Pinpoint the cell where the given text exists, returning its (x, y) midpoint coordinate. 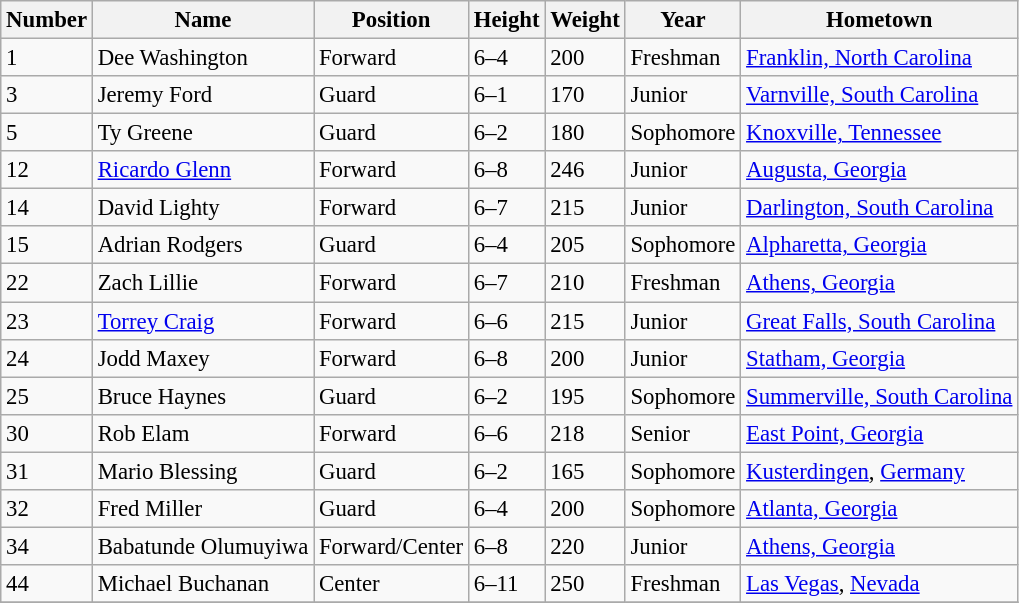
East Point, Georgia (880, 433)
22 (47, 283)
Position (392, 20)
31 (47, 471)
Zach Lillie (202, 283)
Jeremy Ford (202, 95)
15 (47, 245)
3 (47, 95)
Summerville, South Carolina (880, 396)
Franklin, North Carolina (880, 58)
250 (585, 584)
12 (47, 170)
Bruce Haynes (202, 396)
218 (585, 433)
14 (47, 208)
Mario Blessing (202, 471)
34 (47, 546)
180 (585, 133)
Atlanta, Georgia (880, 509)
Alpharetta, Georgia (880, 245)
Varnville, South Carolina (880, 95)
Statham, Georgia (880, 358)
Ty Greene (202, 133)
Ricardo Glenn (202, 170)
Hometown (880, 20)
24 (47, 358)
Number (47, 20)
David Lighty (202, 208)
1 (47, 58)
170 (585, 95)
Dee Washington (202, 58)
Kusterdingen, Germany (880, 471)
Knoxville, Tennessee (880, 133)
Babatunde Olumuyiwa (202, 546)
Jodd Maxey (202, 358)
6–1 (506, 95)
210 (585, 283)
Great Falls, South Carolina (880, 321)
Torrey Craig (202, 321)
Adrian Rodgers (202, 245)
205 (585, 245)
Name (202, 20)
246 (585, 170)
Weight (585, 20)
6–11 (506, 584)
Height (506, 20)
Darlington, South Carolina (880, 208)
Senior (683, 433)
Michael Buchanan (202, 584)
Center (392, 584)
195 (585, 396)
Rob Elam (202, 433)
Fred Miller (202, 509)
44 (47, 584)
32 (47, 509)
Las Vegas, Nevada (880, 584)
Year (683, 20)
5 (47, 133)
25 (47, 396)
165 (585, 471)
30 (47, 433)
220 (585, 546)
23 (47, 321)
Augusta, Georgia (880, 170)
Forward/Center (392, 546)
